Identify which cell holds the provided text, then report its (X, Y) central coordinate. 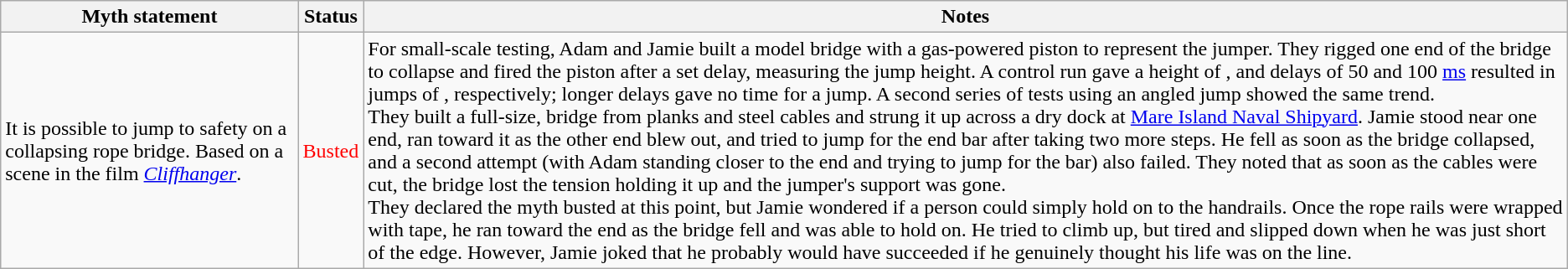
Busted (331, 151)
Status (331, 17)
Notes (965, 17)
It is possible to jump to safety on a collapsing rope bridge. Based on a scene in the film Cliffhanger. (149, 151)
Myth statement (149, 17)
